Output the (x, y) coordinate of the center of the cell containing the given text.  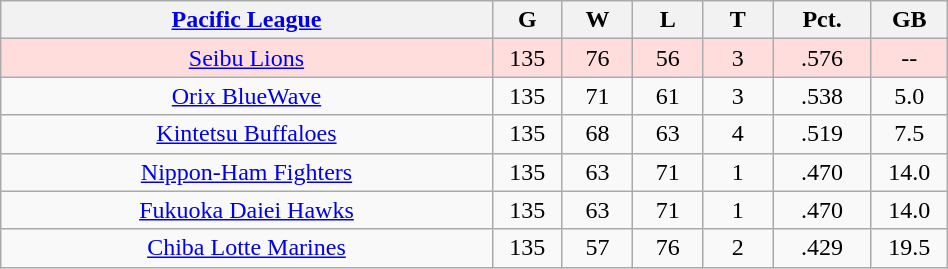
Chiba Lotte Marines (246, 248)
Pacific League (246, 20)
L (668, 20)
Fukuoka Daiei Hawks (246, 210)
-- (909, 58)
56 (668, 58)
Orix BlueWave (246, 96)
T (738, 20)
61 (668, 96)
.576 (822, 58)
G (527, 20)
57 (597, 248)
5.0 (909, 96)
Nippon-Ham Fighters (246, 172)
.429 (822, 248)
19.5 (909, 248)
4 (738, 134)
Pct. (822, 20)
Kintetsu Buffaloes (246, 134)
W (597, 20)
68 (597, 134)
GB (909, 20)
7.5 (909, 134)
.519 (822, 134)
Seibu Lions (246, 58)
.538 (822, 96)
2 (738, 248)
